Capture the cell that displays the provided text and extract its (x, y) central coordinate. 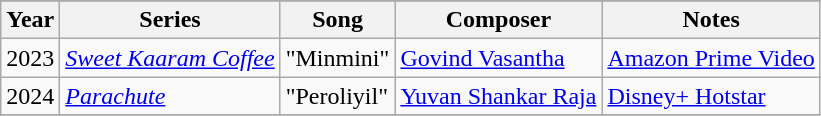
Song (338, 20)
"Peroliyil" (338, 96)
Composer (498, 20)
2024 (30, 96)
"Minmini" (338, 58)
Notes (711, 20)
Series (170, 20)
Parachute (170, 96)
Yuvan Shankar Raja (498, 96)
Amazon Prime Video (711, 58)
Govind Vasantha (498, 58)
Disney+ Hotstar (711, 96)
Sweet Kaaram Coffee (170, 58)
Year (30, 20)
2023 (30, 58)
